Output the [x, y] coordinate of the center of the cell containing the given text.  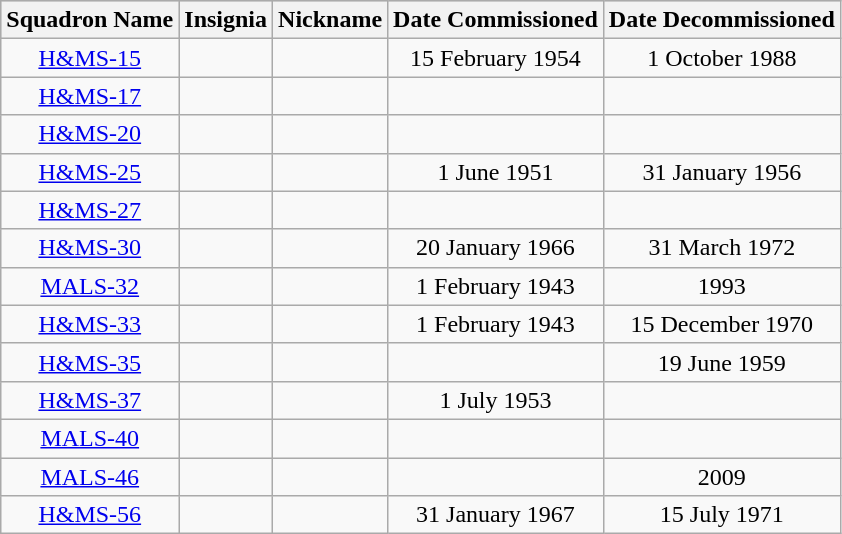
Date Commissioned [496, 20]
H&MS-56 [90, 515]
19 June 1959 [722, 362]
H&MS-35 [90, 362]
31 March 1972 [722, 248]
1 October 1988 [722, 58]
H&MS-37 [90, 400]
15 February 1954 [496, 58]
H&MS-30 [90, 248]
Nickname [330, 20]
20 January 1966 [496, 248]
2009 [722, 477]
15 July 1971 [722, 515]
Squadron Name [90, 20]
MALS-46 [90, 477]
1 June 1951 [496, 172]
H&MS-33 [90, 324]
15 December 1970 [722, 324]
1 July 1953 [496, 400]
1993 [722, 286]
Insignia [226, 20]
Date Decommissioned [722, 20]
H&MS-17 [90, 96]
MALS-40 [90, 438]
H&MS-27 [90, 210]
H&MS-20 [90, 134]
31 January 1967 [496, 515]
H&MS-25 [90, 172]
MALS-32 [90, 286]
H&MS-15 [90, 58]
31 January 1956 [722, 172]
